Extract the [X, Y] coordinate from the center of the cell holding the provided text.  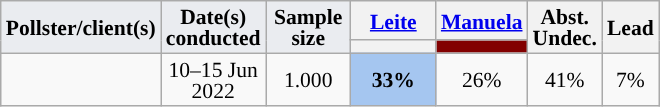
41% [565, 79]
Date(s)conducted [214, 27]
Lead [630, 27]
Pollster/client(s) [81, 27]
Manuela [482, 20]
Sample size [308, 27]
33% [394, 79]
1.000 [308, 79]
7% [630, 79]
10–15 Jun 2022 [214, 79]
Leite [394, 20]
26% [482, 79]
Abst.Undec. [565, 27]
